Determine the [x, y] coordinate at the center of the cell enclosing the given text.  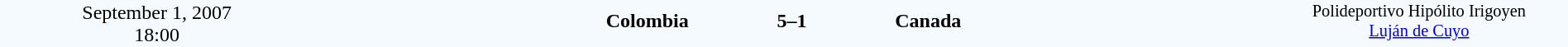
Polideportivo Hipólito IrigoyenLuján de Cuyo [1419, 23]
Canada [1082, 21]
September 1, 200718:00 [157, 23]
5–1 [791, 21]
Colombia [501, 21]
